Scan for the cell matching the given text and deliver its [x, y] coordinate at center. 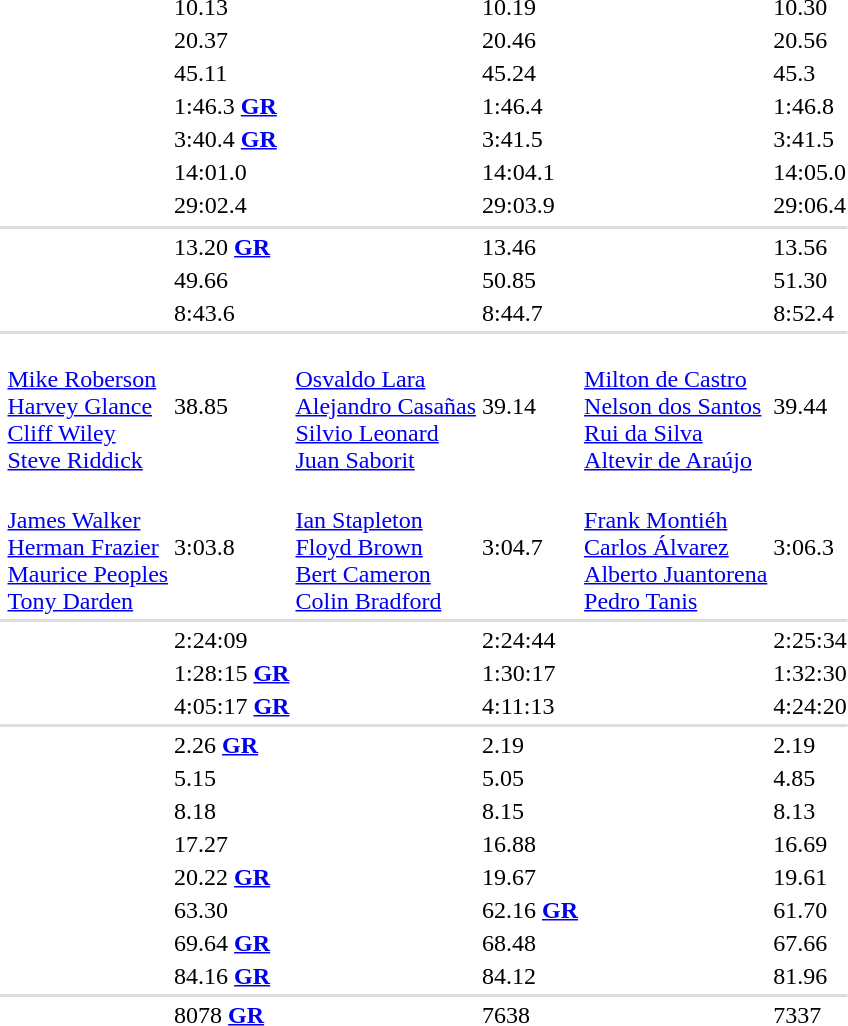
39.14 [530, 406]
20.46 [530, 40]
Milton de CastroNelson dos SantosRui da SilvaAltevir de Araújo [676, 406]
1:46.8 [810, 106]
8:44.7 [530, 313]
17.27 [232, 844]
51.30 [810, 280]
13.20 GR [232, 247]
Ian StapletonFloyd BrownBert CameronColin Bradford [386, 547]
19.61 [810, 877]
38.85 [232, 406]
2:24:44 [530, 640]
69.64 GR [232, 943]
1:30:17 [530, 673]
45.3 [810, 73]
3:03.8 [232, 547]
19.67 [530, 877]
8:52.4 [810, 313]
8.18 [232, 811]
2:25:34 [810, 640]
Osvaldo LaraAlejandro CasañasSilvio LeonardJuan Saborit [386, 406]
67.66 [810, 943]
Mike RobersonHarvey GlanceCliff WileySteve Riddick [88, 406]
16.88 [530, 844]
16.69 [810, 844]
39.44 [810, 406]
1:46.4 [530, 106]
5.15 [232, 778]
4:11:13 [530, 706]
29:03.9 [530, 205]
45.24 [530, 73]
61.70 [810, 910]
84.16 GR [232, 976]
20.56 [810, 40]
4:24:20 [810, 706]
1:28:15 GR [232, 673]
13.56 [810, 247]
50.85 [530, 280]
14:05.0 [810, 172]
14:04.1 [530, 172]
14:01.0 [232, 172]
2:24:09 [232, 640]
3:06.3 [810, 547]
James WalkerHerman FrazierMaurice PeoplesTony Darden [88, 547]
20.37 [232, 40]
2.26 GR [232, 745]
63.30 [232, 910]
84.12 [530, 976]
5.05 [530, 778]
29:06.4 [810, 205]
29:02.4 [232, 205]
1:46.3 GR [232, 106]
49.66 [232, 280]
3:40.4 GR [232, 139]
62.16 GR [530, 910]
1:32:30 [810, 673]
8.13 [810, 811]
4:05:17 GR [232, 706]
20.22 GR [232, 877]
13.46 [530, 247]
8:43.6 [232, 313]
68.48 [530, 943]
45.11 [232, 73]
8.15 [530, 811]
81.96 [810, 976]
Frank MontiéhCarlos ÁlvarezAlberto JuantorenaPedro Tanis [676, 547]
3:04.7 [530, 547]
4.85 [810, 778]
